Scan for the cell matching the given text and deliver its [x, y] coordinate at center. 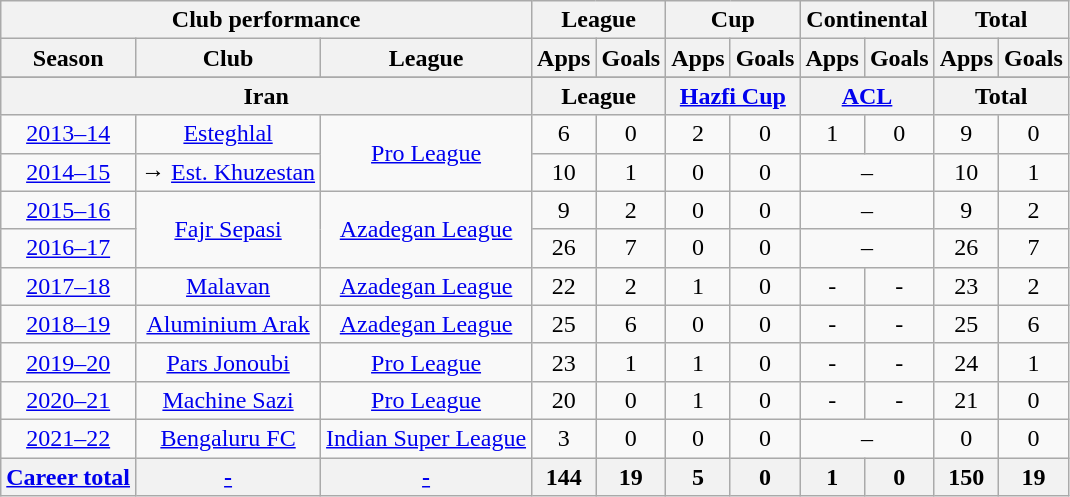
Malavan [228, 286]
Aluminium Arak [228, 324]
Hazfi Cup [733, 96]
2016–17 [68, 248]
2018–19 [68, 324]
Season [68, 58]
2021–22 [68, 438]
ACL [867, 96]
3 [564, 438]
22 [564, 286]
24 [966, 362]
Machine Sazi [228, 400]
21 [966, 400]
2013–14 [68, 134]
→ Est. Khuzestan [228, 172]
Club performance [266, 20]
2015–16 [68, 210]
Pars Jonoubi [228, 362]
Indian Super League [426, 438]
150 [966, 477]
Continental [867, 20]
Career total [68, 477]
Bengaluru FC [228, 438]
144 [564, 477]
Club [228, 58]
20 [564, 400]
2017–18 [68, 286]
2020–21 [68, 400]
2019–20 [68, 362]
Fajr Sepasi [228, 229]
Cup [733, 20]
2014–15 [68, 172]
5 [698, 477]
Iran [266, 96]
Esteghlal [228, 134]
